Scan for the cell matching the given text and deliver its (X, Y) coordinate at center. 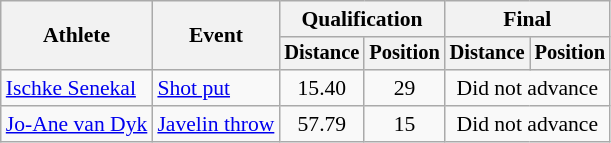
Athlete (77, 36)
Qualification (362, 19)
Ischke Senekal (77, 88)
Shot put (216, 88)
Javelin throw (216, 124)
Jo-Ane van Dyk (77, 124)
29 (404, 88)
57.79 (322, 124)
Event (216, 36)
15 (404, 124)
Final (528, 19)
15.40 (322, 88)
